Pinpoint the cell where the given text exists, returning its (x, y) midpoint coordinate. 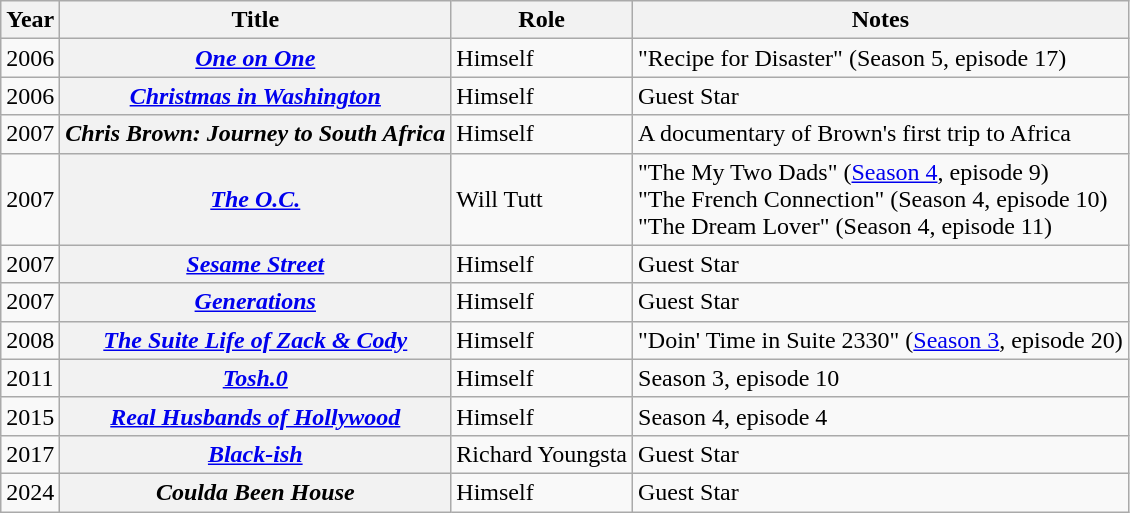
Coulda Been House (256, 492)
Title (256, 20)
"Doin' Time in Suite 2330" (Season 3, episode 20) (881, 340)
Generations (256, 302)
A documentary of Brown's first trip to Africa (881, 134)
Will Tutt (542, 199)
2008 (30, 340)
"Recipe for Disaster" (Season 5, episode 17) (881, 58)
The Suite Life of Zack & Cody (256, 340)
Sesame Street (256, 264)
Season 4, episode 4 (881, 416)
2015 (30, 416)
Season 3, episode 10 (881, 378)
Black-ish (256, 454)
2017 (30, 454)
Chris Brown: Journey to South Africa (256, 134)
2024 (30, 492)
2011 (30, 378)
Notes (881, 20)
Christmas in Washington (256, 96)
Year (30, 20)
Richard Youngsta (542, 454)
Tosh.0 (256, 378)
"The My Two Dads" (Season 4, episode 9) "The French Connection" (Season 4, episode 10) "The Dream Lover" (Season 4, episode 11) (881, 199)
The O.C. (256, 199)
One on One (256, 58)
Real Husbands of Hollywood (256, 416)
Role (542, 20)
